Return the [x, y] coordinate for the center point of the cell that contains the specified text.  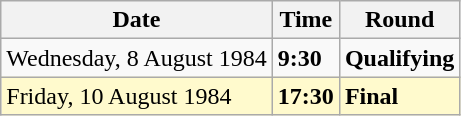
Qualifying [399, 58]
17:30 [306, 96]
Date [137, 20]
Wednesday, 8 August 1984 [137, 58]
9:30 [306, 58]
Final [399, 96]
Time [306, 20]
Friday, 10 August 1984 [137, 96]
Round [399, 20]
